Provide the (X, Y) coordinate of the cell's center where the given text is located.  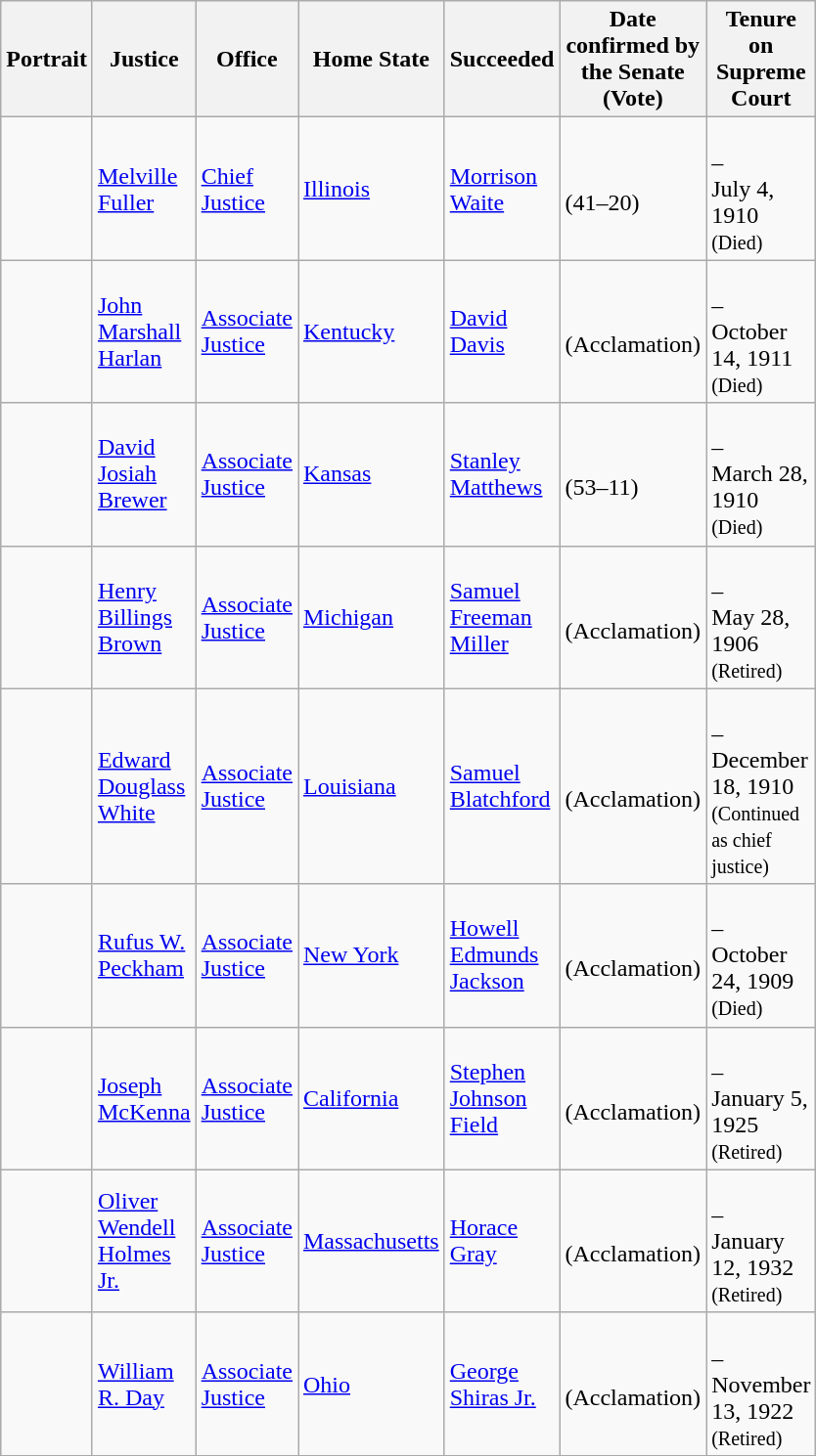
David Josiah Brewer (144, 474)
Oliver Wendell Holmes Jr. (144, 1241)
Kentucky (371, 331)
–November 13, 1922(Retired) (761, 1384)
Justice (144, 59)
Henry Billings Brown (144, 617)
Stephen Johnson Field (502, 1098)
Louisiana (371, 786)
–January 12, 1932(Retired) (761, 1241)
(41–20) (633, 189)
–December 18, 1910(Continued as chief justice) (761, 786)
New York (371, 955)
David Davis (502, 331)
Home State (371, 59)
Rufus W. Peckham (144, 955)
Joseph McKenna (144, 1098)
Stanley Matthews (502, 474)
Portrait (47, 59)
Date confirmed by the Senate(Vote) (633, 59)
Howell Edmunds Jackson (502, 955)
–October 24, 1909(Died) (761, 955)
–January 5, 1925(Retired) (761, 1098)
Samuel Blatchford (502, 786)
Illinois (371, 189)
California (371, 1098)
–March 28, 1910(Died) (761, 474)
Morrison Waite (502, 189)
–October 14, 1911(Died) (761, 331)
Massachusetts (371, 1241)
(53–11) (633, 474)
Chief Justice (247, 189)
Melville Fuller (144, 189)
William R. Day (144, 1384)
Succeeded (502, 59)
–May 28, 1906(Retired) (761, 617)
Tenure on Supreme Court (761, 59)
Horace Gray (502, 1241)
Ohio (371, 1384)
Kansas (371, 474)
Samuel Freeman Miller (502, 617)
–July 4, 1910(Died) (761, 189)
Michigan (371, 617)
John Marshall Harlan (144, 331)
George Shiras Jr. (502, 1384)
Edward Douglass White (144, 786)
Office (247, 59)
